Provide the [X, Y] coordinate of the cell's center where the given text is located.  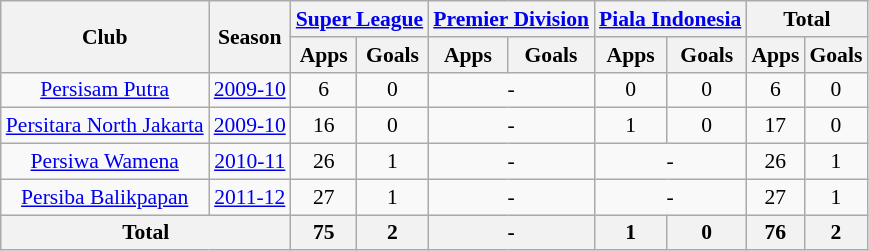
Premier Division [511, 19]
76 [775, 233]
75 [324, 233]
17 [775, 126]
Persiba Balikpapan [105, 197]
Super League [360, 19]
Persiwa Wamena [105, 162]
2010-11 [250, 162]
Season [250, 36]
Piala Indonesia [670, 19]
Persisam Putra [105, 90]
Persitara North Jakarta [105, 126]
Club [105, 36]
2011-12 [250, 197]
16 [324, 126]
